Extract the (X, Y) coordinate from the center of the cell holding the provided text.  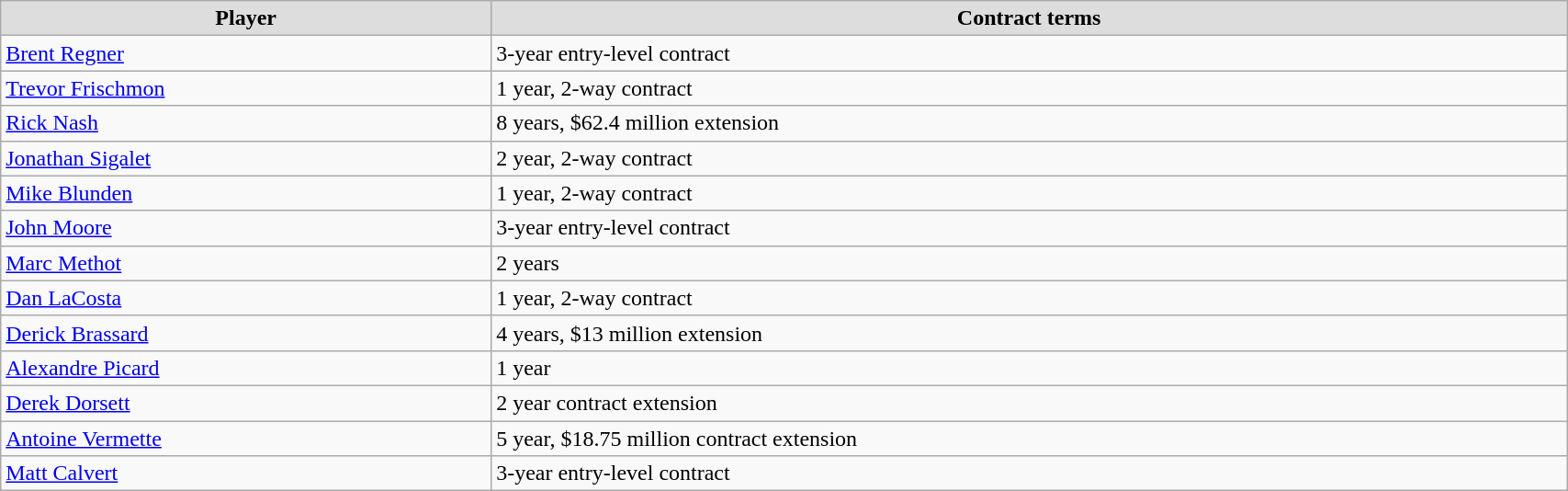
1 year (1029, 368)
Matt Calvert (246, 474)
8 years, $62.4 million extension (1029, 123)
Antoine Vermette (246, 439)
Contract terms (1029, 18)
Derick Brassard (246, 333)
2 year, 2-way contract (1029, 158)
Marc Methot (246, 263)
Trevor Frischmon (246, 88)
Dan LaCosta (246, 298)
Jonathan Sigalet (246, 158)
Brent Regner (246, 53)
2 years (1029, 263)
2 year contract extension (1029, 403)
Alexandre Picard (246, 368)
Derek Dorsett (246, 403)
John Moore (246, 228)
5 year, $18.75 million contract extension (1029, 439)
Mike Blunden (246, 193)
4 years, $13 million extension (1029, 333)
Rick Nash (246, 123)
Player (246, 18)
